Provide the (x, y) coordinate of the cell's center where the given text is located.  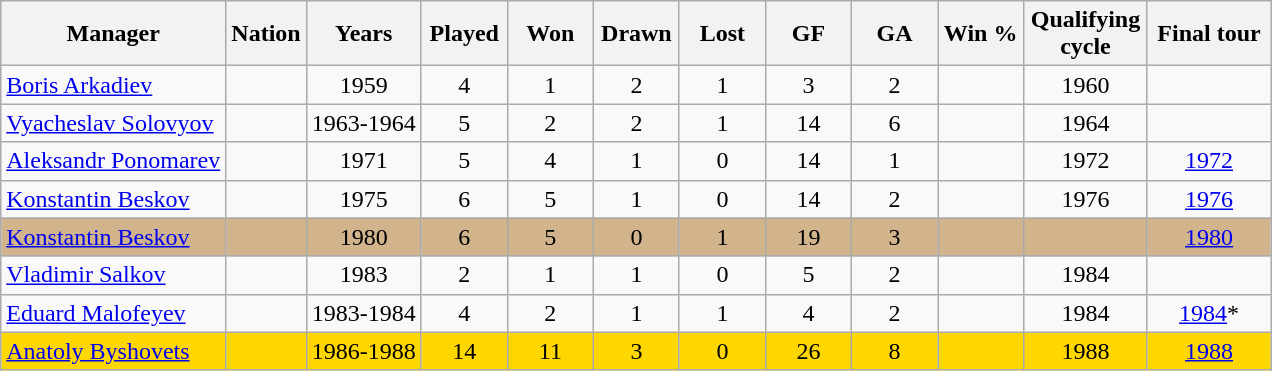
1964 (1086, 123)
Eduard Malofeyev (114, 313)
Final tour (1209, 34)
19 (808, 237)
1975 (364, 199)
Manager (114, 34)
1983 (364, 275)
Aleksandr Ponomarev (114, 161)
Nation (266, 34)
Lost (722, 34)
Won (550, 34)
Vyacheslav Solovyov (114, 123)
1983-1984 (364, 313)
Years (364, 34)
1960 (1086, 85)
1971 (364, 161)
1959 (364, 85)
1986-1988 (364, 351)
11 (550, 351)
GF (808, 34)
Drawn (636, 34)
Anatoly Byshovets (114, 351)
26 (808, 351)
GA (895, 34)
Boris Arkadiev (114, 85)
1963-1964 (364, 123)
Qualifying cycle (1086, 34)
Win % (981, 34)
1984* (1209, 313)
Vladimir Salkov (114, 275)
Played (464, 34)
8 (895, 351)
